From the cell containing the given text, extract its center point as (x, y) coordinate. 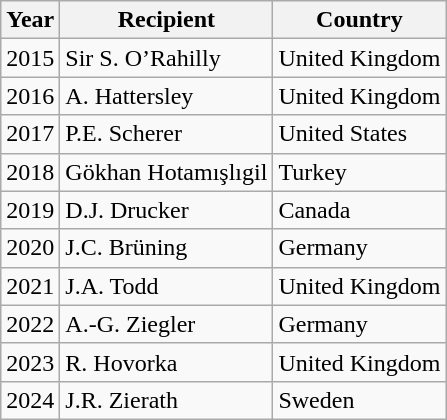
2018 (30, 172)
Year (30, 20)
A.-G. Ziegler (166, 324)
P.E. Scherer (166, 134)
2023 (30, 362)
2020 (30, 248)
Turkey (360, 172)
2015 (30, 58)
Gökhan Hotamışlıgil (166, 172)
A. Hattersley (166, 96)
Sir S. O’Rahilly (166, 58)
2017 (30, 134)
R. Hovorka (166, 362)
2019 (30, 210)
United States (360, 134)
J.A. Todd (166, 286)
Sweden (360, 400)
D.J. Drucker (166, 210)
2021 (30, 286)
Country (360, 20)
Recipient (166, 20)
2024 (30, 400)
J.C. Brüning (166, 248)
J.R. Zierath (166, 400)
2016 (30, 96)
2022 (30, 324)
Canada (360, 210)
